Provide the (X, Y) coordinate of the cell's center where the given text is located.  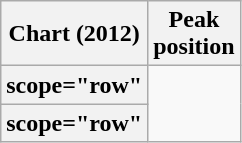
Chart (2012) (74, 34)
Peakposition (194, 34)
